Pinpoint the cell where the given text exists, returning its [x, y] midpoint coordinate. 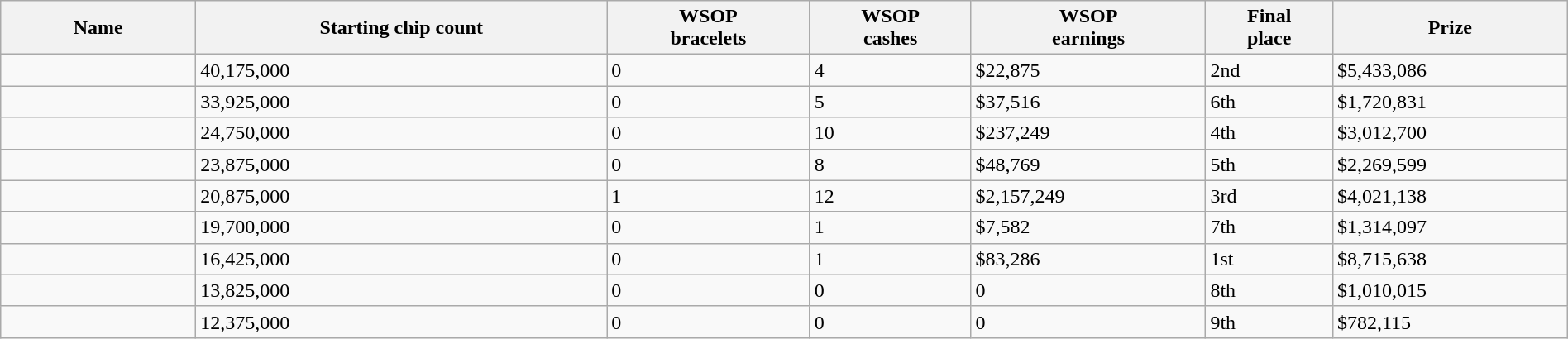
6th [1269, 102]
$3,012,700 [1450, 133]
10 [890, 133]
$4,021,138 [1450, 196]
$8,715,638 [1450, 259]
12 [890, 196]
40,175,000 [402, 70]
WSOPcashes [890, 28]
$2,157,249 [1088, 196]
$22,875 [1088, 70]
20,875,000 [402, 196]
$1,314,097 [1450, 227]
$5,433,086 [1450, 70]
19,700,000 [402, 227]
Finalplace [1269, 28]
2nd [1269, 70]
$7,582 [1088, 227]
4 [890, 70]
$2,269,599 [1450, 165]
$1,720,831 [1450, 102]
Starting chip count [402, 28]
WSOPearnings [1088, 28]
8th [1269, 290]
Name [98, 28]
33,925,000 [402, 102]
16,425,000 [402, 259]
9th [1269, 322]
13,825,000 [402, 290]
$1,010,015 [1450, 290]
WSOPbracelets [709, 28]
$83,286 [1088, 259]
1st [1269, 259]
5 [890, 102]
4th [1269, 133]
12,375,000 [402, 322]
Prize [1450, 28]
$48,769 [1088, 165]
24,750,000 [402, 133]
$37,516 [1088, 102]
$237,249 [1088, 133]
$782,115 [1450, 322]
8 [890, 165]
5th [1269, 165]
23,875,000 [402, 165]
7th [1269, 227]
3rd [1269, 196]
